Search for the cell housing the specified text and yield its (x, y) center coordinate. 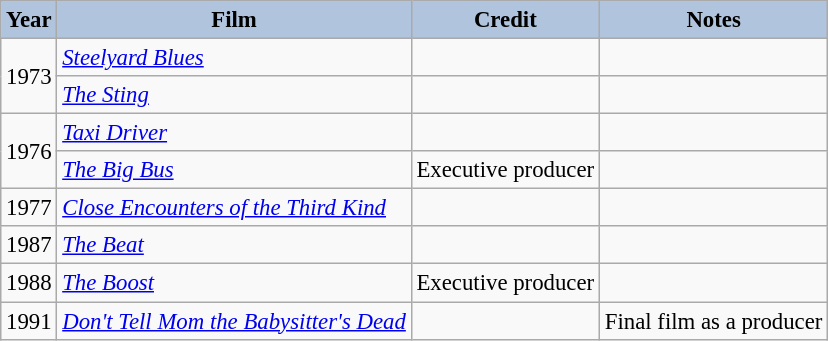
Steelyard Blues (234, 58)
1976 (29, 152)
1987 (29, 245)
Film (234, 20)
The Boost (234, 283)
Year (29, 20)
Notes (713, 20)
1991 (29, 321)
1973 (29, 76)
Taxi Driver (234, 133)
1977 (29, 208)
The Sting (234, 95)
Don't Tell Mom the Babysitter's Dead (234, 321)
Credit (505, 20)
Close Encounters of the Third Kind (234, 208)
The Big Bus (234, 170)
The Beat (234, 245)
Final film as a producer (713, 321)
1988 (29, 283)
